Determine the (X, Y) coordinate at the center of the cell enclosing the given text.  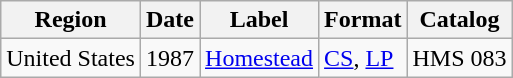
Format (363, 20)
1987 (170, 58)
Date (170, 20)
CS, LP (363, 58)
Label (260, 20)
United States (71, 58)
Catalog (460, 20)
Region (71, 20)
Homestead (260, 58)
HMS 083 (460, 58)
